Capture the cell that displays the provided text and extract its (x, y) central coordinate. 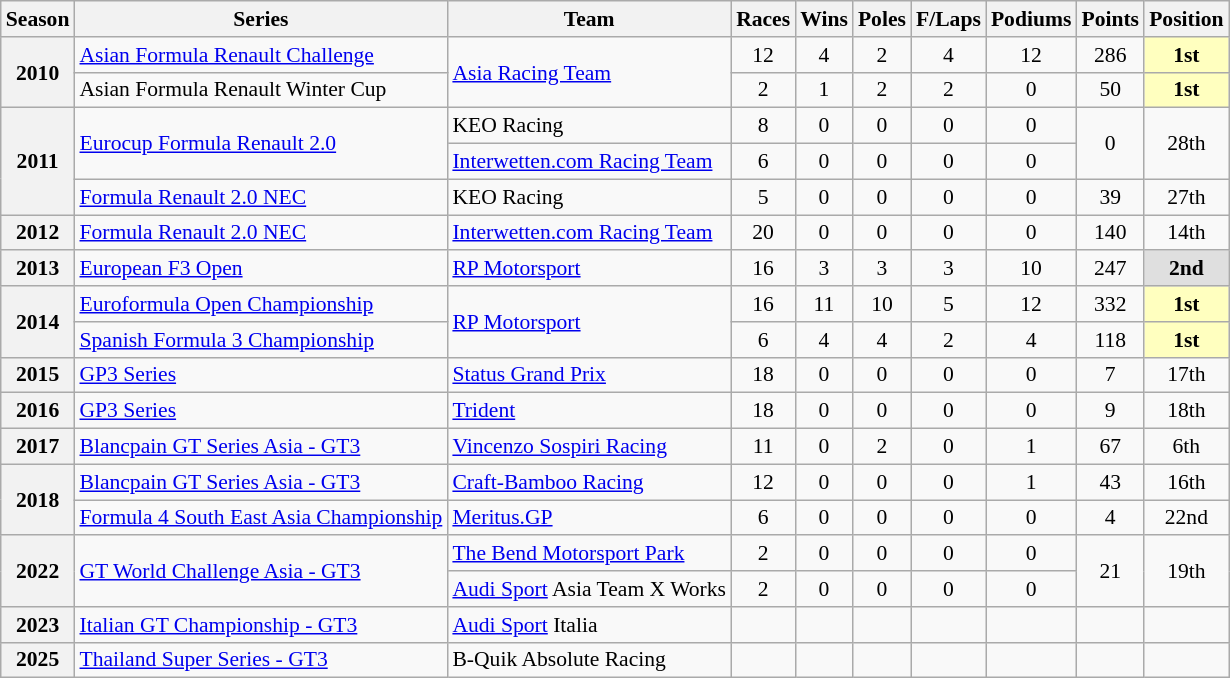
Audi Sport Asia Team X Works (589, 589)
Vincenzo Sospiri Racing (589, 447)
Italian GT Championship - GT3 (260, 625)
F/Laps (948, 19)
9 (1110, 411)
The Bend Motorsport Park (589, 554)
Asian Formula Renault Challenge (260, 55)
14th (1186, 233)
2012 (38, 233)
2nd (1186, 269)
43 (1110, 482)
2010 (38, 72)
18th (1186, 411)
Euroformula Open Championship (260, 304)
286 (1110, 55)
Craft-Bamboo Racing (589, 482)
17th (1186, 375)
Wins (824, 19)
20 (763, 233)
Status Grand Prix (589, 375)
27th (1186, 197)
140 (1110, 233)
2025 (38, 660)
Position (1186, 19)
2013 (38, 269)
Audi Sport Italia (589, 625)
16th (1186, 482)
7 (1110, 375)
6th (1186, 447)
2022 (38, 572)
Podiums (1032, 19)
GT World Challenge Asia - GT3 (260, 572)
Series (260, 19)
B-Quik Absolute Racing (589, 660)
Trident (589, 411)
22nd (1186, 518)
Eurocup Formula Renault 2.0 (260, 144)
2016 (38, 411)
2017 (38, 447)
Points (1110, 19)
2018 (38, 500)
2011 (38, 162)
118 (1110, 340)
50 (1110, 90)
332 (1110, 304)
Asia Racing Team (589, 72)
8 (763, 126)
67 (1110, 447)
28th (1186, 144)
247 (1110, 269)
2015 (38, 375)
Poles (882, 19)
Meritus.GP (589, 518)
2014 (38, 322)
Formula 4 South East Asia Championship (260, 518)
Team (589, 19)
19th (1186, 572)
European F3 Open (260, 269)
21 (1110, 572)
Season (38, 19)
Races (763, 19)
Asian Formula Renault Winter Cup (260, 90)
39 (1110, 197)
Spanish Formula 3 Championship (260, 340)
2023 (38, 625)
Thailand Super Series - GT3 (260, 660)
